Locate the cell with the specified text and output its [x, y] center coordinate. 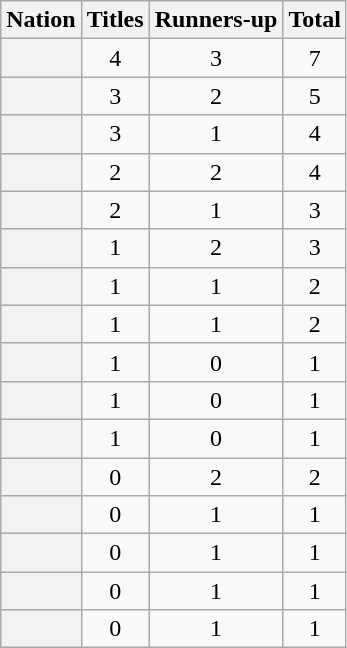
7 [315, 58]
Titles [115, 20]
5 [315, 96]
Total [315, 20]
Nation [41, 20]
Runners-up [216, 20]
